Identify which cell holds the provided text, then report its [x, y] central coordinate. 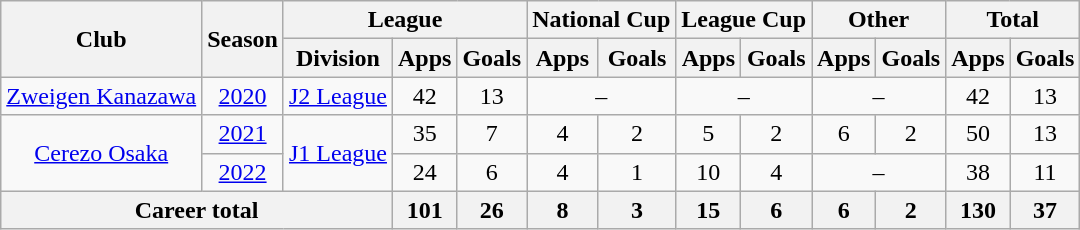
24 [424, 172]
8 [563, 210]
Division [338, 58]
Season [243, 39]
5 [708, 134]
Career total [197, 210]
Other [879, 20]
2022 [243, 172]
7 [492, 134]
37 [1045, 210]
Total [1013, 20]
50 [978, 134]
League Cup [744, 20]
26 [492, 210]
2021 [243, 134]
League [404, 20]
15 [708, 210]
38 [978, 172]
Club [102, 39]
Zweigen Kanazawa [102, 96]
10 [708, 172]
Cerezo Osaka [102, 153]
J1 League [338, 153]
35 [424, 134]
3 [637, 210]
101 [424, 210]
J2 League [338, 96]
130 [978, 210]
National Cup [602, 20]
2020 [243, 96]
11 [1045, 172]
1 [637, 172]
